Find where the given text appears and provide that cell's center as [X, Y] coordinate. 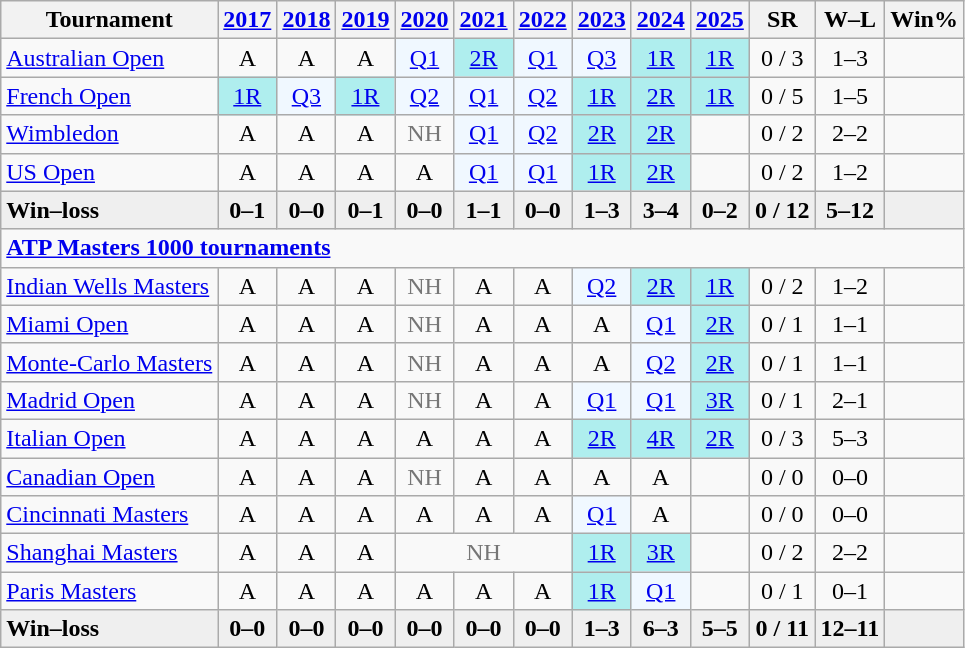
French Open [110, 96]
6–3 [660, 629]
1–5 [850, 96]
12–11 [850, 629]
Wimbledon [110, 134]
2025 [720, 20]
5–5 [720, 629]
Monte-Carlo Masters [110, 362]
Cincinnati Masters [110, 515]
2–1 [850, 400]
Tournament [110, 20]
0 / 11 [782, 629]
SR [782, 20]
Shanghai Masters [110, 553]
2020 [424, 20]
2017 [248, 20]
2021 [484, 20]
3–4 [660, 210]
US Open [110, 172]
Madrid Open [110, 400]
2019 [366, 20]
Canadian Open [110, 477]
0 / 12 [782, 210]
W–L [850, 20]
Miami Open [110, 324]
5–3 [850, 438]
0 / 5 [782, 96]
Australian Open [110, 58]
2024 [660, 20]
2023 [602, 20]
0–2 [720, 210]
2022 [542, 20]
5–12 [850, 210]
Win% [924, 20]
ATP Masters 1000 tournaments [482, 248]
4R [660, 438]
Indian Wells Masters [110, 286]
Italian Open [110, 438]
2018 [306, 20]
Paris Masters [110, 591]
